Search for the cell housing the specified text and yield its [X, Y] center coordinate. 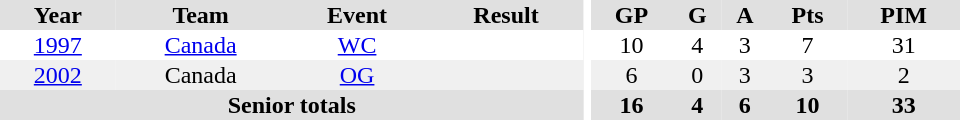
Event [358, 15]
1997 [58, 45]
31 [904, 45]
WC [358, 45]
Senior totals [292, 105]
Team [201, 15]
Result [506, 15]
G [698, 15]
0 [698, 75]
33 [904, 105]
7 [808, 45]
Year [58, 15]
2002 [58, 75]
2 [904, 75]
A [745, 15]
16 [631, 105]
OG [358, 75]
PIM [904, 15]
GP [631, 15]
Pts [808, 15]
